Pinpoint the cell where the given text exists, returning its (X, Y) midpoint coordinate. 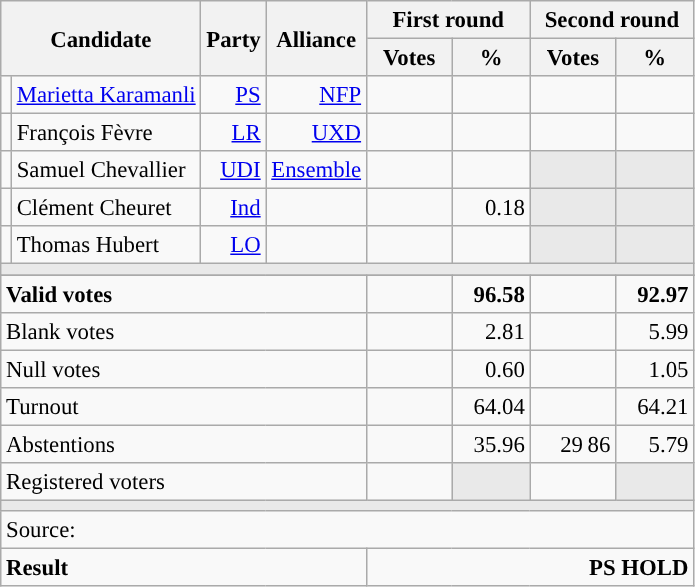
Result (184, 567)
0.18 (491, 208)
2.81 (491, 331)
Candidate (101, 38)
5.99 (655, 331)
Samuel Chevallier (106, 170)
1.05 (655, 369)
First round (448, 20)
Turnout (184, 406)
96.58 (491, 294)
64.21 (655, 406)
Marietta Karamanli (106, 95)
PS (234, 95)
UXD (316, 133)
Source: (348, 530)
29 86 (573, 444)
Party (234, 38)
Blank votes (184, 331)
François Fèvre (106, 133)
Clément Cheuret (106, 208)
92.97 (655, 294)
Valid votes (184, 294)
LR (234, 133)
Alliance (316, 38)
64.04 (491, 406)
PS HOLD (530, 567)
LO (234, 245)
Null votes (184, 369)
Ind (234, 208)
UDI (234, 170)
35.96 (491, 444)
Thomas Hubert (106, 245)
Abstentions (184, 444)
NFP (316, 95)
5.79 (655, 444)
Ensemble (316, 170)
Second round (612, 20)
0.60 (491, 369)
Registered voters (184, 482)
